Output the [X, Y] coordinate of the center of the cell containing the given text.  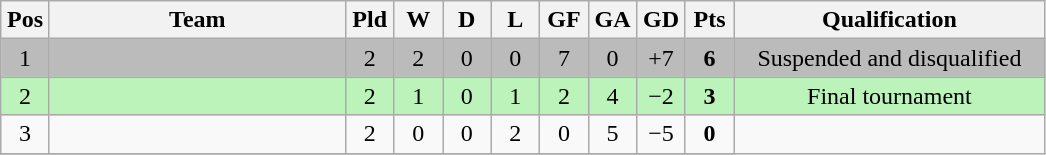
Final tournament [890, 96]
6 [710, 58]
L [516, 20]
Pts [710, 20]
D [466, 20]
Team [197, 20]
Qualification [890, 20]
7 [564, 58]
W [418, 20]
−2 [662, 96]
Suspended and disqualified [890, 58]
GD [662, 20]
GA [612, 20]
+7 [662, 58]
5 [612, 134]
Pld [370, 20]
Pos [26, 20]
GF [564, 20]
−5 [662, 134]
4 [612, 96]
